Detect which cell encompasses the target text, then output its (X, Y) center coordinate. 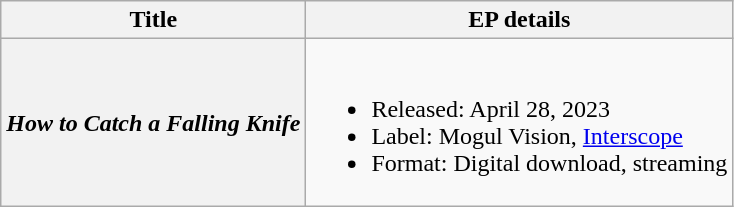
Title (154, 20)
How to Catch a Falling Knife (154, 122)
EP details (520, 20)
Released: April 28, 2023Label: Mogul Vision, InterscopeFormat: Digital download, streaming (520, 122)
